Determine the [x, y] coordinate at the center of the cell enclosing the given text.  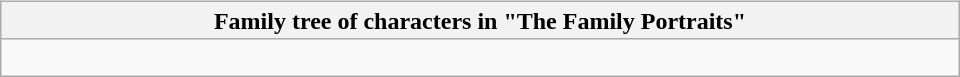
Family tree of characters in "The Family Portraits" [480, 20]
